Return (x, y) of the center of cell containing provided text 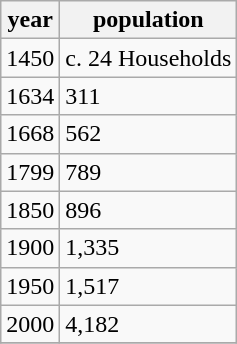
population (148, 20)
1799 (30, 172)
1950 (30, 286)
1,335 (148, 248)
896 (148, 210)
311 (148, 96)
1900 (30, 248)
789 (148, 172)
1450 (30, 58)
1850 (30, 210)
4,182 (148, 324)
562 (148, 134)
1634 (30, 96)
2000 (30, 324)
year (30, 20)
c. 24 Households (148, 58)
1668 (30, 134)
1,517 (148, 286)
